For the text-containing cell, return its midpoint in (x, y) coordinate format. 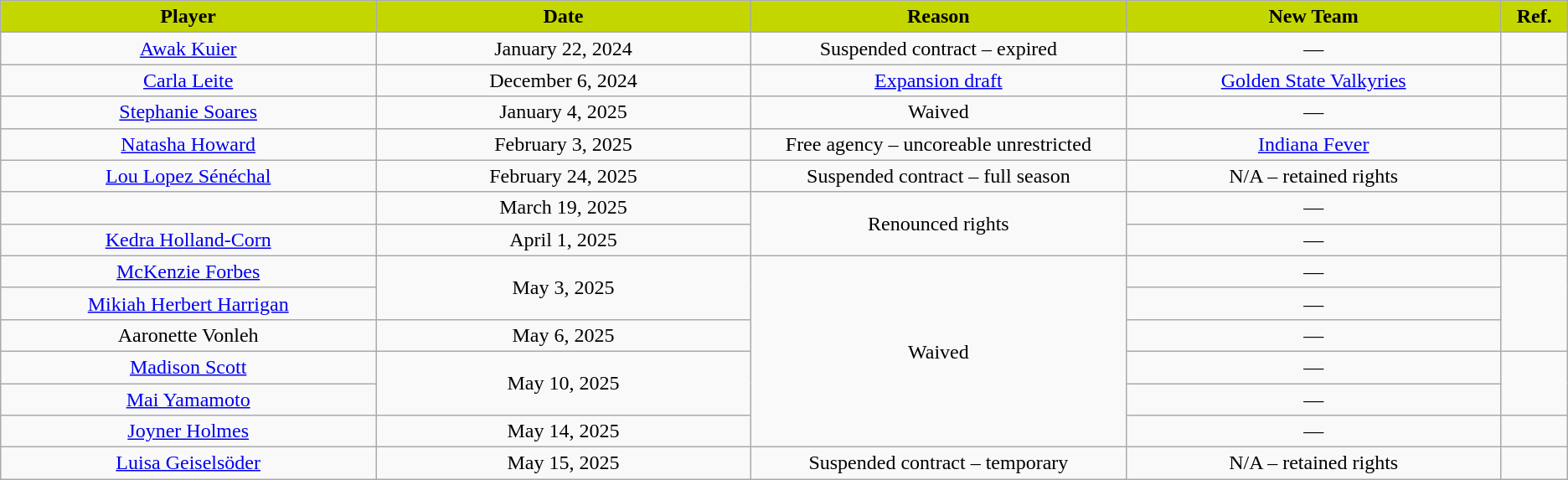
Madison Scott (188, 367)
April 1, 2025 (564, 240)
Renounced rights (938, 224)
May 15, 2025 (564, 463)
Luisa Geiselsöder (188, 463)
February 24, 2025 (564, 176)
March 19, 2025 (564, 208)
Natasha Howard (188, 144)
Stephanie Soares (188, 112)
May 6, 2025 (564, 335)
Suspended contract – full season (938, 176)
May 14, 2025 (564, 431)
Golden State Valkyries (1313, 80)
December 6, 2024 (564, 80)
Suspended contract – temporary (938, 463)
Lou Lopez Sénéchal (188, 176)
Awak Kuier (188, 49)
Player (188, 17)
May 10, 2025 (564, 383)
Date (564, 17)
Joyner Holmes (188, 431)
Suspended contract – expired (938, 49)
Aaronette Vonleh (188, 335)
Free agency – uncoreable unrestricted (938, 144)
Reason (938, 17)
May 3, 2025 (564, 287)
Carla Leite (188, 80)
Expansion draft (938, 80)
New Team (1313, 17)
February 3, 2025 (564, 144)
January 4, 2025 (564, 112)
Kedra Holland-Corn (188, 240)
January 22, 2024 (564, 49)
Mikiah Herbert Harrigan (188, 303)
Mai Yamamoto (188, 400)
McKenzie Forbes (188, 271)
Ref. (1534, 17)
Indiana Fever (1313, 144)
